Return the [X, Y] coordinate for the center point of the cell that contains the specified text.  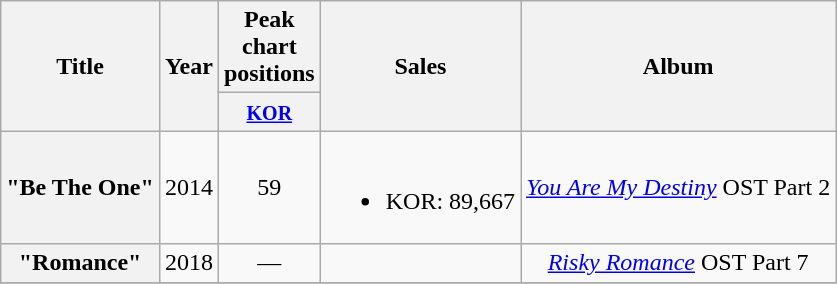
Sales [420, 66]
59 [269, 188]
Album [678, 66]
KOR: 89,667 [420, 188]
Title [80, 66]
2018 [188, 263]
You Are My Destiny OST Part 2 [678, 188]
2014 [188, 188]
Risky Romance OST Part 7 [678, 263]
"Be The One" [80, 188]
Year [188, 66]
— [269, 263]
Peak chart positions [269, 47]
KOR [269, 112]
"Romance" [80, 263]
